Search for the cell housing the specified text and yield its [X, Y] center coordinate. 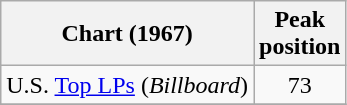
73 [300, 85]
Peakposition [300, 34]
Chart (1967) [128, 34]
U.S. Top LPs (Billboard) [128, 85]
